From the cell containing the given text, extract its center point as [X, Y] coordinate. 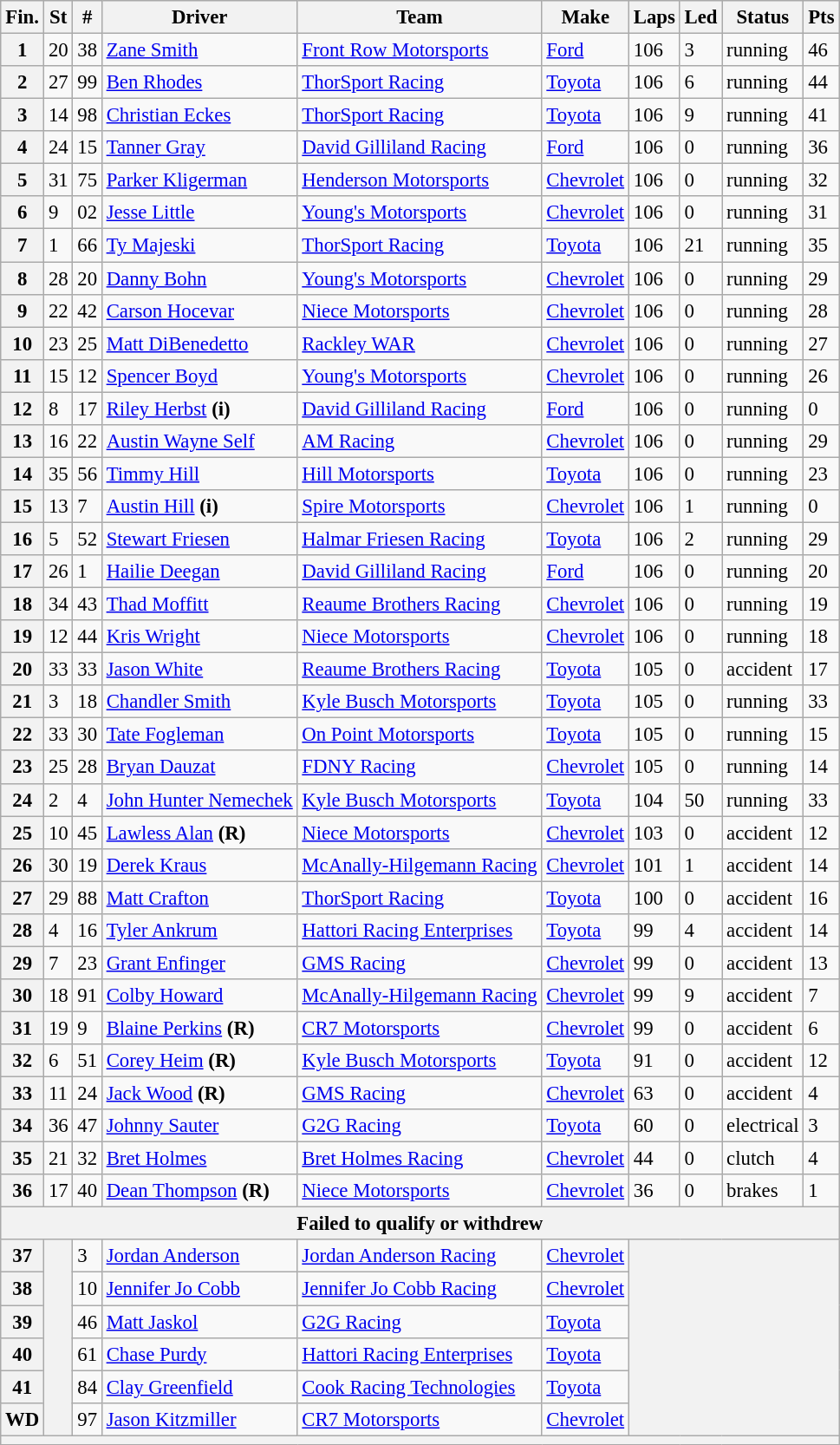
Matt DiBenedetto [199, 343]
84 [87, 1387]
103 [654, 833]
Johnny Sauter [199, 1126]
39 [23, 1322]
Ty Majeski [199, 245]
Failed to qualify or withdrew [420, 1224]
Matt Crafton [199, 898]
Make [585, 17]
Danny Bohn [199, 278]
Henderson Motorsports [420, 180]
Hill Motorsports [420, 474]
Thad Moffitt [199, 605]
56 [87, 474]
Corey Heim (R) [199, 1061]
Kris Wright [199, 637]
Bret Holmes Racing [420, 1159]
Tate Fogleman [199, 735]
Jennifer Jo Cobb [199, 1289]
St [59, 17]
Clay Greenfield [199, 1387]
Austin Wayne Self [199, 441]
37 [23, 1257]
100 [654, 898]
Chandler Smith [199, 702]
Jennifer Jo Cobb Racing [420, 1289]
Jason White [199, 670]
Ben Rhodes [199, 82]
FDNY Racing [420, 768]
Colby Howard [199, 996]
Chase Purdy [199, 1354]
47 [87, 1126]
60 [654, 1126]
AM Racing [420, 441]
Bret Holmes [199, 1159]
WD [23, 1419]
63 [654, 1094]
Tyler Ankrum [199, 931]
clutch [763, 1159]
02 [87, 212]
Matt Jaskol [199, 1322]
Halmar Friesen Racing [420, 539]
Parker Kligerman [199, 180]
66 [87, 245]
101 [654, 865]
Jordan Anderson [199, 1257]
Austin Hill (i) [199, 507]
98 [87, 115]
Zane Smith [199, 50]
# [87, 17]
brakes [763, 1191]
Jack Wood (R) [199, 1094]
42 [87, 311]
50 [700, 800]
Rackley WAR [420, 343]
75 [87, 180]
104 [654, 800]
Stewart Friesen [199, 539]
Christian Eckes [199, 115]
Dean Thompson (R) [199, 1191]
electrical [763, 1126]
Status [763, 17]
52 [87, 539]
Riley Herbst (i) [199, 409]
45 [87, 833]
Spire Motorsports [420, 507]
97 [87, 1419]
88 [87, 898]
Lawless Alan (R) [199, 833]
Jordan Anderson Racing [420, 1257]
Hailie Deegan [199, 572]
43 [87, 605]
Driver [199, 17]
Led [700, 17]
Jason Kitzmiller [199, 1419]
John Hunter Nemechek [199, 800]
Timmy Hill [199, 474]
Derek Kraus [199, 865]
Blaine Perkins (R) [199, 1028]
61 [87, 1354]
Grant Enfinger [199, 963]
51 [87, 1061]
Laps [654, 17]
On Point Motorsports [420, 735]
Front Row Motorsports [420, 50]
Tanner Gray [199, 147]
Bryan Dauzat [199, 768]
Carson Hocevar [199, 311]
Pts [822, 17]
Cook Racing Technologies [420, 1387]
Team [420, 17]
Fin. [23, 17]
Spencer Boyd [199, 376]
Jesse Little [199, 212]
